Scan for the cell matching the given text and deliver its [X, Y] coordinate at center. 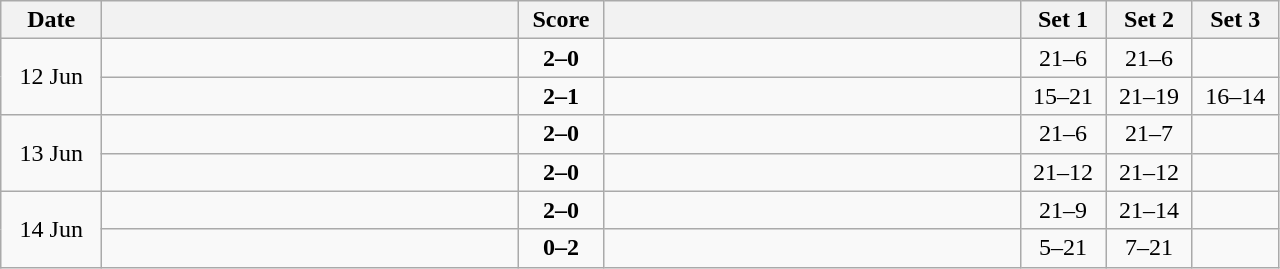
Set 3 [1235, 20]
5–21 [1063, 248]
7–21 [1149, 248]
15–21 [1063, 96]
Set 1 [1063, 20]
14 Jun [52, 229]
21–7 [1149, 134]
Set 2 [1149, 20]
21–19 [1149, 96]
21–9 [1063, 210]
Date [52, 20]
0–2 [561, 248]
21–14 [1149, 210]
16–14 [1235, 96]
2–1 [561, 96]
Score [561, 20]
13 Jun [52, 153]
12 Jun [52, 77]
